Scan for the cell matching the given text and deliver its (x, y) coordinate at center. 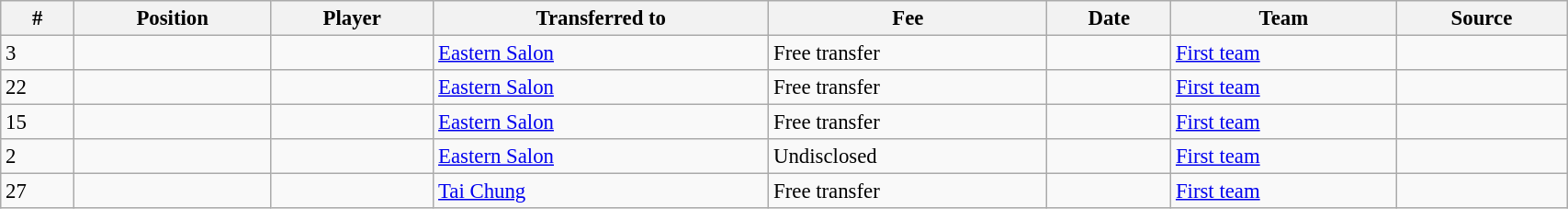
Team (1284, 18)
15 (38, 122)
Tai Chung (601, 192)
Source (1481, 18)
27 (38, 192)
# (38, 18)
Fee (908, 18)
Transferred to (601, 18)
3 (38, 53)
Player (353, 18)
2 (38, 157)
Undisclosed (908, 157)
Date (1110, 18)
Position (173, 18)
22 (38, 87)
